Find where the given text appears and provide that cell's center as [x, y] coordinate. 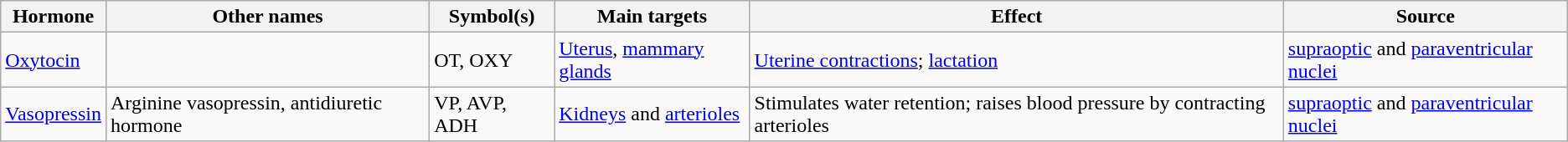
Symbol(s) [493, 17]
Oxytocin [54, 60]
Uterus, mammary glands [652, 60]
Stimulates water retention; raises blood pressure by contracting arterioles [1017, 114]
Source [1426, 17]
Arginine vasopressin, antidiuretic hormone [267, 114]
Uterine contractions; lactation [1017, 60]
Effect [1017, 17]
Main targets [652, 17]
Kidneys and arterioles [652, 114]
Hormone [54, 17]
Other names [267, 17]
OT, OXY [493, 60]
Vasopressin [54, 114]
VP, AVP, ADH [493, 114]
